Output the [X, Y] coordinate of the center of the cell containing the given text.  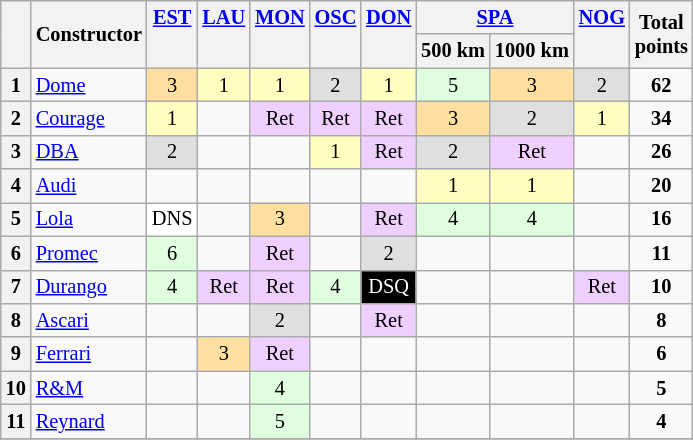
LAU [224, 34]
R&M [89, 388]
62 [662, 85]
Constructor [89, 34]
DBA [89, 152]
DNS [172, 219]
Courage [89, 118]
DON [388, 34]
Durango [89, 287]
Lola [89, 219]
Ascari [89, 320]
DSQ [388, 287]
7 [16, 287]
EST [172, 34]
MON [280, 34]
Dome [89, 85]
Audi [89, 186]
SPA [495, 17]
20 [662, 186]
9 [16, 354]
26 [662, 152]
500 km [453, 51]
NOG [602, 34]
16 [662, 219]
1000 km [532, 51]
Ferrari [89, 354]
34 [662, 118]
Totalpoints [662, 34]
OSC [336, 34]
Reynard [89, 421]
Promec [89, 253]
